Determine the (x, y) coordinate at the center of the cell enclosing the given text.  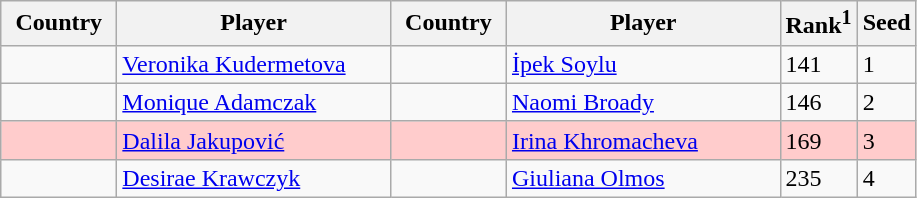
169 (818, 140)
Rank1 (818, 24)
Naomi Broady (643, 102)
2 (886, 102)
3 (886, 140)
Seed (886, 24)
146 (818, 102)
Giuliana Olmos (643, 178)
İpek Soylu (643, 64)
Irina Khromacheva (643, 140)
Monique Adamczak (254, 102)
Dalila Jakupović (254, 140)
Veronika Kudermetova (254, 64)
Desirae Krawczyk (254, 178)
1 (886, 64)
235 (818, 178)
4 (886, 178)
141 (818, 64)
